Detect which cell encompasses the target text, then output its [X, Y] center coordinate. 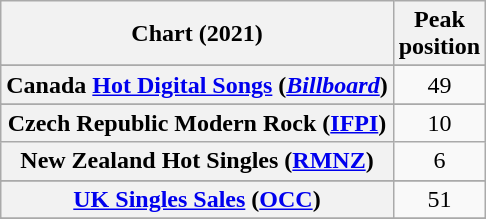
10 [439, 123]
Czech Republic Modern Rock (IFPI) [197, 123]
Canada Hot Digital Songs (Billboard) [197, 85]
UK Singles Sales (OCC) [197, 199]
51 [439, 199]
49 [439, 85]
New Zealand Hot Singles (RMNZ) [197, 161]
Chart (2021) [197, 34]
Peak position [439, 34]
6 [439, 161]
